Search for the cell housing the specified text and yield its (x, y) center coordinate. 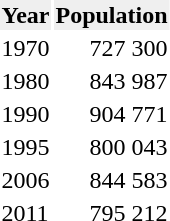
2006 (26, 180)
1970 (26, 48)
Population (112, 15)
1980 (26, 81)
844 583 (112, 180)
1990 (26, 114)
727 300 (112, 48)
904 771 (112, 114)
800 043 (112, 147)
843 987 (112, 81)
Year (26, 15)
1995 (26, 147)
